Provide the (x, y) coordinate of the cell's center where the given text is located.  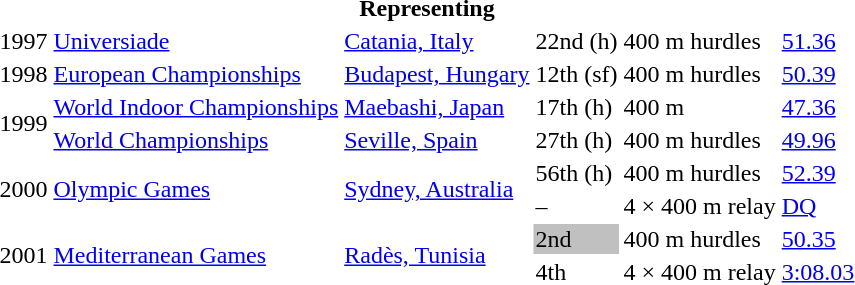
Budapest, Hungary (437, 74)
56th (h) (576, 173)
22nd (h) (576, 41)
World Indoor Championships (196, 107)
Seville, Spain (437, 140)
27th (h) (576, 140)
Maebashi, Japan (437, 107)
– (576, 206)
12th (sf) (576, 74)
Olympic Games (196, 190)
2nd (576, 239)
Catania, Italy (437, 41)
European Championships (196, 74)
17th (h) (576, 107)
Sydney, Australia (437, 190)
4 × 400 m relay (700, 206)
Universiade (196, 41)
World Championships (196, 140)
400 m (700, 107)
